Extract the [X, Y] coordinate from the center of the cell holding the provided text.  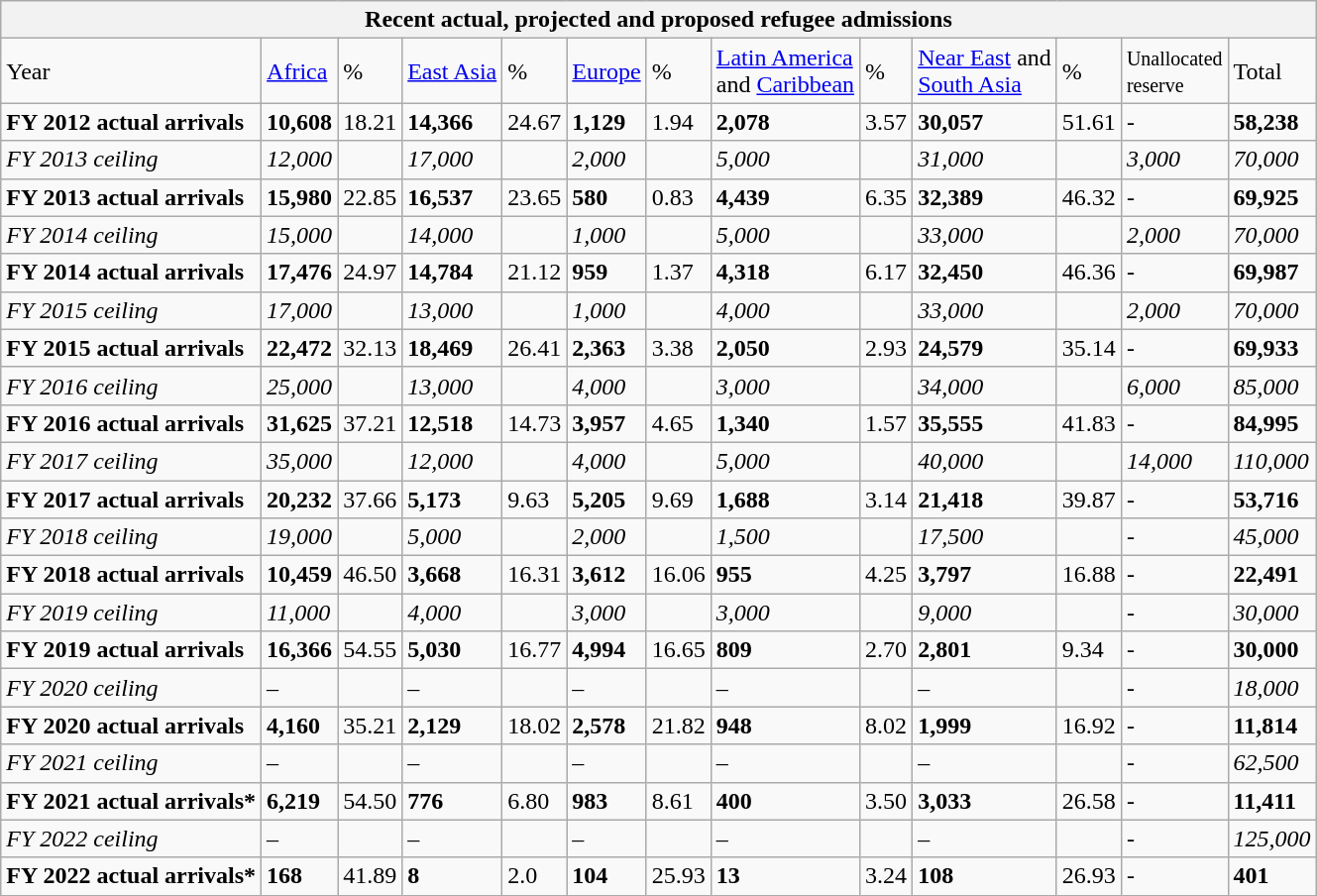
26.41 [535, 348]
6.35 [886, 197]
69,987 [1272, 273]
6.17 [886, 273]
18,000 [1272, 688]
FY 2018 actual arrivals [131, 575]
14,784 [452, 273]
35,555 [985, 423]
17,476 [299, 273]
4,994 [606, 650]
15,000 [299, 235]
3,957 [606, 423]
31,000 [985, 160]
110,000 [1272, 461]
959 [606, 273]
Near East andSouth Asia [985, 71]
3.24 [886, 876]
23.65 [535, 197]
21.12 [535, 273]
0.83 [678, 197]
54.55 [371, 650]
9,000 [985, 613]
FY 2018 ceiling [131, 537]
9.63 [535, 499]
6,000 [1174, 386]
FY 2022 actual arrivals* [131, 876]
24.67 [535, 122]
62,500 [1272, 763]
69,933 [1272, 348]
51.61 [1088, 122]
3,612 [606, 575]
2,801 [985, 650]
2.93 [886, 348]
580 [606, 197]
2.70 [886, 650]
FY 2015 actual arrivals [131, 348]
FY 2020 ceiling [131, 688]
84,995 [1272, 423]
22,472 [299, 348]
3,668 [452, 575]
16.92 [1088, 726]
18,469 [452, 348]
21,418 [985, 499]
20,232 [299, 499]
1,340 [785, 423]
FY 2019 ceiling [131, 613]
1,500 [785, 537]
1,129 [606, 122]
Latin Americaand Caribbean [785, 71]
104 [606, 876]
10,608 [299, 122]
Year [131, 71]
25.93 [678, 876]
30,057 [985, 122]
19,000 [299, 537]
15,980 [299, 197]
16,366 [299, 650]
Unallocatedreserve [1174, 71]
4,160 [299, 726]
5,205 [606, 499]
16.65 [678, 650]
11,411 [1272, 801]
125,000 [1272, 839]
3.14 [886, 499]
2.0 [535, 876]
16.31 [535, 575]
31,625 [299, 423]
16.88 [1088, 575]
32.13 [371, 348]
400 [785, 801]
13 [785, 876]
1,999 [985, 726]
FY 2021 ceiling [131, 763]
9.34 [1088, 650]
17,500 [985, 537]
37.21 [371, 423]
8.61 [678, 801]
401 [1272, 876]
58,238 [1272, 122]
1.37 [678, 273]
32,450 [985, 273]
37.66 [371, 499]
69,925 [1272, 197]
Europe [606, 71]
4.25 [886, 575]
18.21 [371, 122]
2,078 [785, 122]
4,439 [785, 197]
14,366 [452, 122]
4.65 [678, 423]
FY 2013 actual arrivals [131, 197]
809 [785, 650]
41.83 [1088, 423]
21.82 [678, 726]
East Asia [452, 71]
2,050 [785, 348]
2,363 [606, 348]
26.58 [1088, 801]
Total [1272, 71]
24,579 [985, 348]
948 [785, 726]
46.32 [1088, 197]
54.50 [371, 801]
9.69 [678, 499]
35,000 [299, 461]
4,318 [785, 273]
45,000 [1272, 537]
8.02 [886, 726]
14.73 [535, 423]
5,173 [452, 499]
3.57 [886, 122]
3,797 [985, 575]
FY 2021 actual arrivals* [131, 801]
FY 2016 actual arrivals [131, 423]
32,389 [985, 197]
1.94 [678, 122]
16.06 [678, 575]
108 [985, 876]
25,000 [299, 386]
22.85 [371, 197]
FY 2014 ceiling [131, 235]
5,030 [452, 650]
10,459 [299, 575]
46.50 [371, 575]
16,537 [452, 197]
22,491 [1272, 575]
FY 2017 ceiling [131, 461]
39.87 [1088, 499]
FY 2019 actual arrivals [131, 650]
FY 2016 ceiling [131, 386]
8 [452, 876]
1.57 [886, 423]
6.80 [535, 801]
1,688 [785, 499]
35.21 [371, 726]
41.89 [371, 876]
26.93 [1088, 876]
FY 2012 actual arrivals [131, 122]
16.77 [535, 650]
3.38 [678, 348]
11,000 [299, 613]
53,716 [1272, 499]
FY 2020 actual arrivals [131, 726]
FY 2017 actual arrivals [131, 499]
6,219 [299, 801]
983 [606, 801]
168 [299, 876]
Africa [299, 71]
776 [452, 801]
FY 2013 ceiling [131, 160]
85,000 [1272, 386]
FY 2014 actual arrivals [131, 273]
2,578 [606, 726]
3.50 [886, 801]
18.02 [535, 726]
FY 2015 ceiling [131, 310]
FY 2022 ceiling [131, 839]
11,814 [1272, 726]
2,129 [452, 726]
955 [785, 575]
3,033 [985, 801]
40,000 [985, 461]
34,000 [985, 386]
46.36 [1088, 273]
35.14 [1088, 348]
24.97 [371, 273]
Recent actual, projected and proposed refugee admissions [658, 20]
12,518 [452, 423]
